Extract the (X, Y) coordinate from the center of the cell holding the provided text.  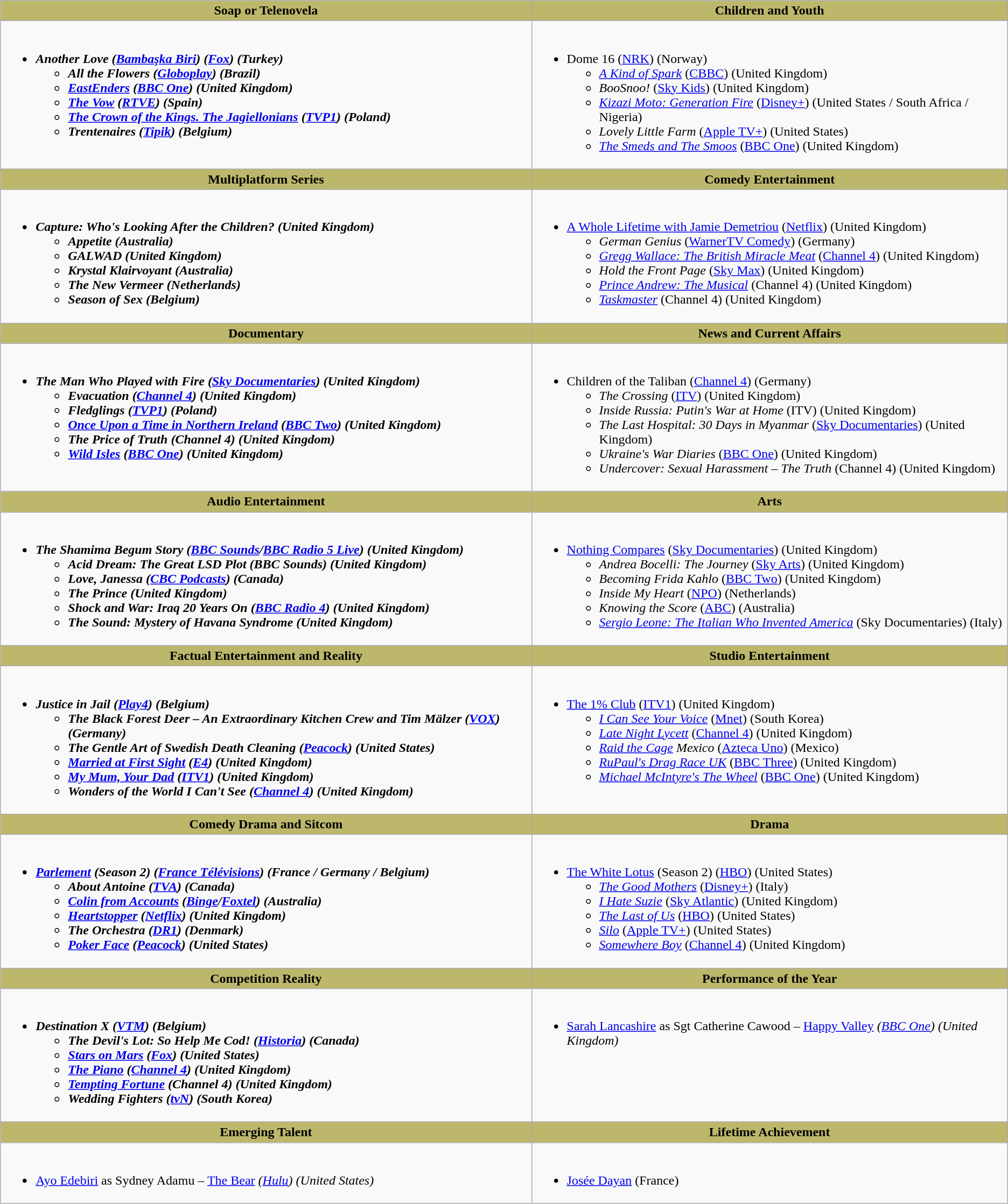
Soap or Telenovela (266, 11)
Studio Entertainment (769, 656)
Ayo Edebiri as Sydney Adamu – The Bear (Hulu) (United States) (266, 1173)
Competition Reality (266, 978)
Sarah Lancashire as Sgt Catherine Cawood – Happy Valley (BBC One) (United Kingdom) (769, 1055)
Children and Youth (769, 11)
Arts (769, 502)
Lifetime Achievement (769, 1132)
Emerging Talent (266, 1132)
Audio Entertainment (266, 502)
Multiplatform Series (266, 179)
News and Current Affairs (769, 333)
Factual Entertainment and Reality (266, 656)
Drama (769, 824)
Comedy Drama and Sitcom (266, 824)
Comedy Entertainment (769, 179)
Josée Dayan (France) (769, 1173)
Performance of the Year (769, 978)
Documentary (266, 333)
